For the text-containing cell, return its midpoint in (x, y) coordinate format. 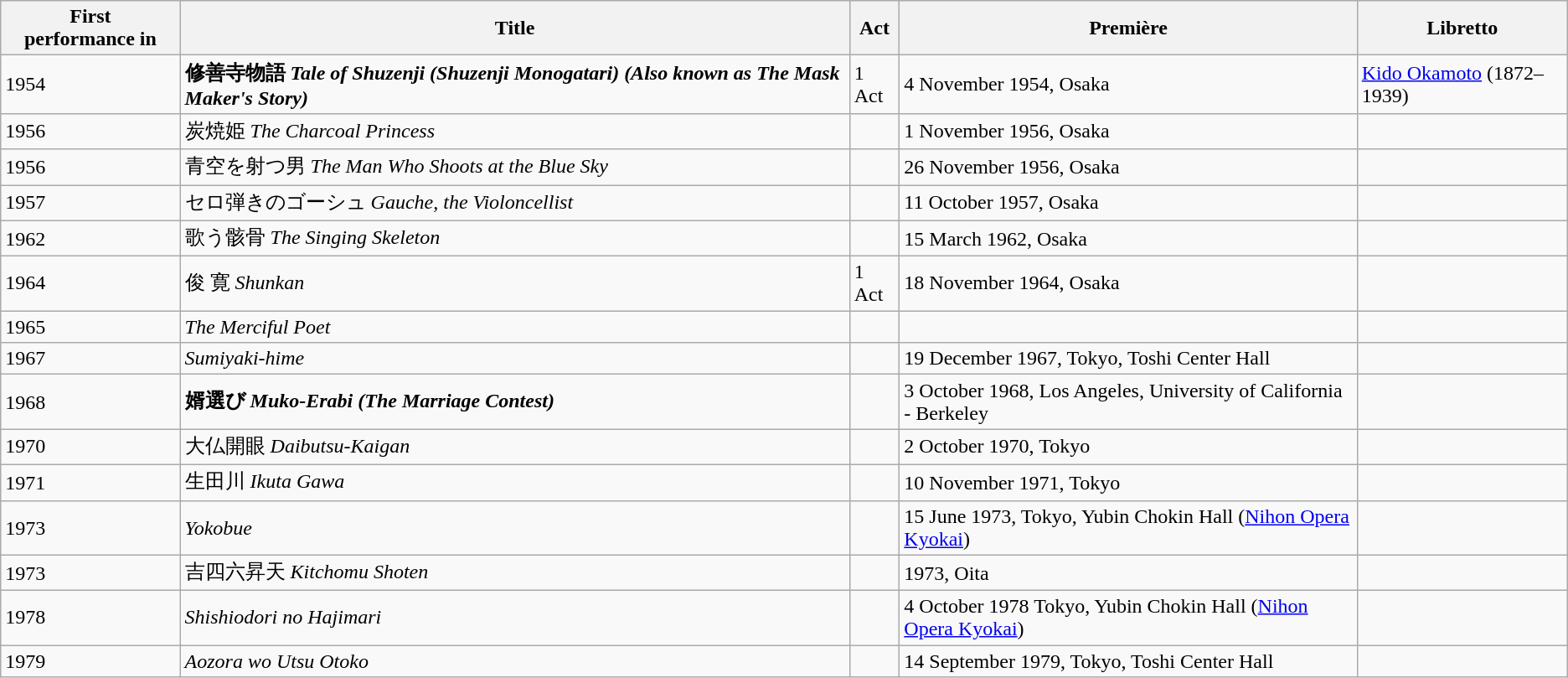
Sumiyaki-hime (514, 359)
Act (874, 28)
青空を射つ男 The Man Who Shoots at the Blue Sky (514, 168)
1971 (90, 483)
1 November 1956, Osaka (1128, 131)
1957 (90, 203)
1965 (90, 327)
19 December 1967, Tokyo, Toshi Center Hall (1128, 359)
Yokobue (514, 528)
大仏開眼 Daibutsu-Kaigan (514, 448)
Aozora wo Utsu Otoko (514, 661)
1954 (90, 85)
First performance in (90, 28)
1964 (90, 283)
炭焼姫 The Charcoal Princess (514, 131)
4 November 1954, Osaka (1128, 85)
10 November 1971, Tokyo (1128, 483)
俊 寛 Shunkan (514, 283)
11 October 1957, Osaka (1128, 203)
15 March 1962, Osaka (1128, 238)
婿選び Muko-Erabi (The Marriage Contest) (514, 402)
1973, Oita (1128, 573)
The Merciful Poet (514, 327)
4 October 1978 Tokyo, Yubin Chokin Hall (Nihon Opera Kyokai) (1128, 618)
Shishiodori no Hajimari (514, 618)
2 October 1970, Tokyo (1128, 448)
Libretto (1462, 28)
生田川 Ikuta Gawa (514, 483)
Kido Okamoto (1872–1939) (1462, 85)
歌う骸骨 The Singing Skeleton (514, 238)
1979 (90, 661)
Title (514, 28)
18 November 1964, Osaka (1128, 283)
修善寺物語 Tale of Shuzenji (Shuzenji Monogatari) (Also known as The Mask Maker's Story) (514, 85)
3 October 1968, Los Angeles, University of California - Berkeley (1128, 402)
15 June 1973, Tokyo, Yubin Chokin Hall (Nihon Opera Kyokai) (1128, 528)
1978 (90, 618)
26 November 1956, Osaka (1128, 168)
14 September 1979, Tokyo, Toshi Center Hall (1128, 661)
セロ弾きのゴーシュ Gauche, the Violoncellist (514, 203)
1962 (90, 238)
1968 (90, 402)
吉四六昇天 Kitchomu Shoten (514, 573)
1970 (90, 448)
1967 (90, 359)
Première (1128, 28)
